Pinpoint the cell where the given text exists, returning its [x, y] midpoint coordinate. 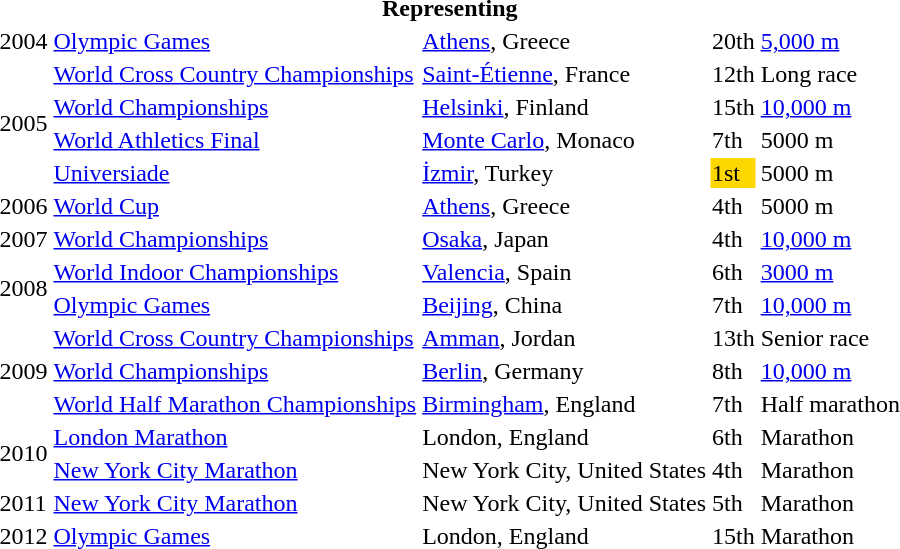
Universiade [235, 173]
5th [733, 503]
Helsinki, Finland [564, 107]
Saint-Étienne, France [564, 74]
Amman, Jordan [564, 338]
1st [733, 173]
World Cup [235, 206]
İzmir, Turkey [564, 173]
World Indoor Championships [235, 272]
World Half Marathon Championships [235, 404]
Birmingham, England [564, 404]
Valencia, Spain [564, 272]
12th [733, 74]
Beijing, China [564, 305]
8th [733, 371]
13th [733, 338]
20th [733, 41]
London, England [564, 437]
Monte Carlo, Monaco [564, 140]
Berlin, Germany [564, 371]
World Athletics Final [235, 140]
London Marathon [235, 437]
Osaka, Japan [564, 239]
15th [733, 107]
